Output the [x, y] coordinate of the center of the cell containing the given text.  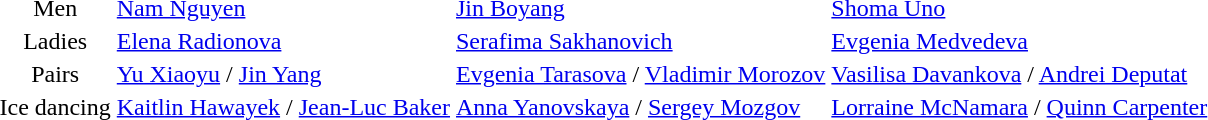
Evgenia Tarasova / Vladimir Morozov [641, 74]
Yu Xiaoyu / Jin Yang [283, 74]
Elena Radionova [283, 41]
Serafima Sakhanovich [641, 41]
